Scan for the cell matching the given text and deliver its (X, Y) coordinate at center. 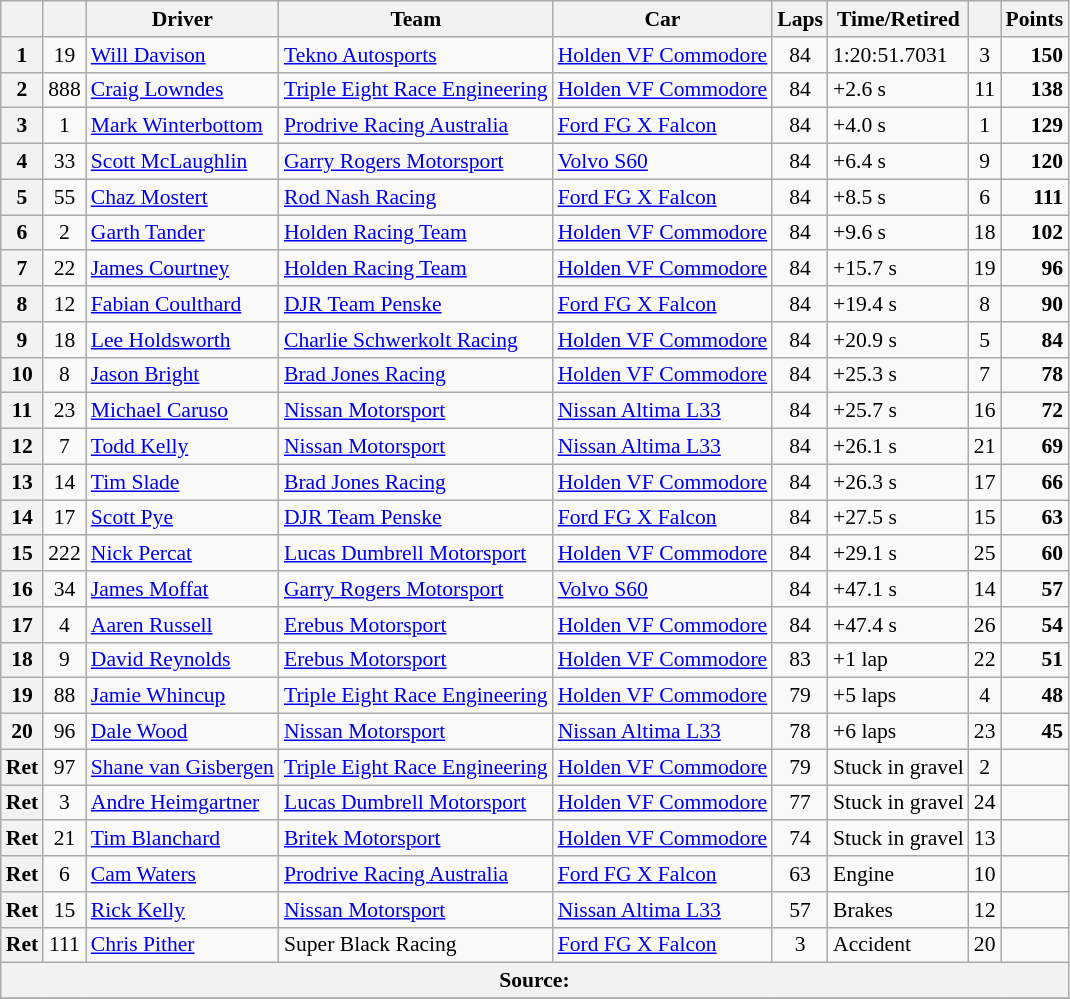
102 (1034, 233)
88 (64, 696)
+25.3 s (898, 375)
Team (416, 19)
69 (1034, 447)
Aaren Russell (182, 625)
Scott Pye (182, 518)
Tekno Autosports (416, 55)
Nick Percat (182, 554)
Jason Bright (182, 375)
72 (1034, 411)
+19.4 s (898, 304)
Todd Kelly (182, 447)
+6 laps (898, 732)
Craig Lowndes (182, 90)
Cam Waters (182, 874)
Shane van Gisbergen (182, 767)
Scott McLaughlin (182, 162)
Rick Kelly (182, 910)
+4.0 s (898, 126)
138 (1034, 90)
Chris Pither (182, 945)
74 (800, 839)
26 (985, 625)
150 (1034, 55)
Fabian Coulthard (182, 304)
Chaz Mostert (182, 197)
Dale Wood (182, 732)
888 (64, 90)
129 (1034, 126)
Garth Tander (182, 233)
Lee Holdsworth (182, 340)
Andre Heimgartner (182, 803)
Tim Blanchard (182, 839)
Will Davison (182, 55)
+47.4 s (898, 625)
33 (64, 162)
54 (1034, 625)
51 (1034, 660)
66 (1034, 482)
120 (1034, 162)
45 (1034, 732)
+15.7 s (898, 269)
Jamie Whincup (182, 696)
48 (1034, 696)
+27.5 s (898, 518)
+2.6 s (898, 90)
90 (1034, 304)
34 (64, 589)
+6.4 s (898, 162)
+26.1 s (898, 447)
Rod Nash Racing (416, 197)
Source: (534, 981)
Mark Winterbottom (182, 126)
+1 lap (898, 660)
+9.6 s (898, 233)
Laps (800, 19)
+8.5 s (898, 197)
James Moffat (182, 589)
222 (64, 554)
83 (800, 660)
97 (64, 767)
60 (1034, 554)
25 (985, 554)
Charlie Schwerkolt Racing (416, 340)
Brakes (898, 910)
77 (800, 803)
James Courtney (182, 269)
Driver (182, 19)
1:20:51.7031 (898, 55)
24 (985, 803)
David Reynolds (182, 660)
55 (64, 197)
+47.1 s (898, 589)
Engine (898, 874)
+20.9 s (898, 340)
Tim Slade (182, 482)
Car (663, 19)
Super Black Racing (416, 945)
+25.7 s (898, 411)
+26.3 s (898, 482)
+5 laps (898, 696)
Points (1034, 19)
+29.1 s (898, 554)
Time/Retired (898, 19)
Accident (898, 945)
Britek Motorsport (416, 839)
Michael Caruso (182, 411)
